Determine the (X, Y) coordinate at the center of the cell enclosing the given text.  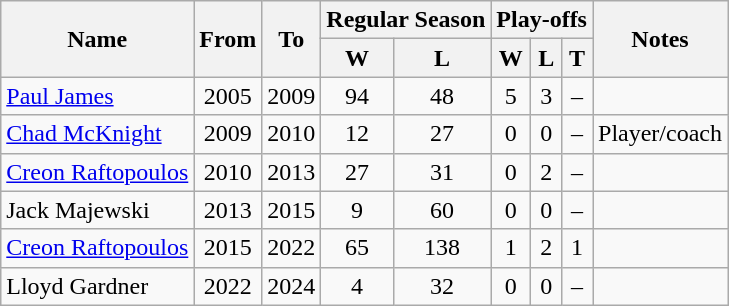
94 (358, 96)
Regular Season (406, 20)
Lloyd Gardner (98, 286)
32 (442, 286)
4 (358, 286)
48 (442, 96)
9 (358, 210)
2024 (292, 286)
3 (546, 96)
From (228, 39)
31 (442, 172)
Chad McKnight (98, 134)
Play-offs (542, 20)
Player/coach (660, 134)
60 (442, 210)
5 (511, 96)
2005 (228, 96)
Jack Majewski (98, 210)
To (292, 39)
Notes (660, 39)
T (578, 58)
138 (442, 248)
12 (358, 134)
Name (98, 39)
65 (358, 248)
Paul James (98, 96)
